Detect which cell encompasses the target text, then output its [X, Y] center coordinate. 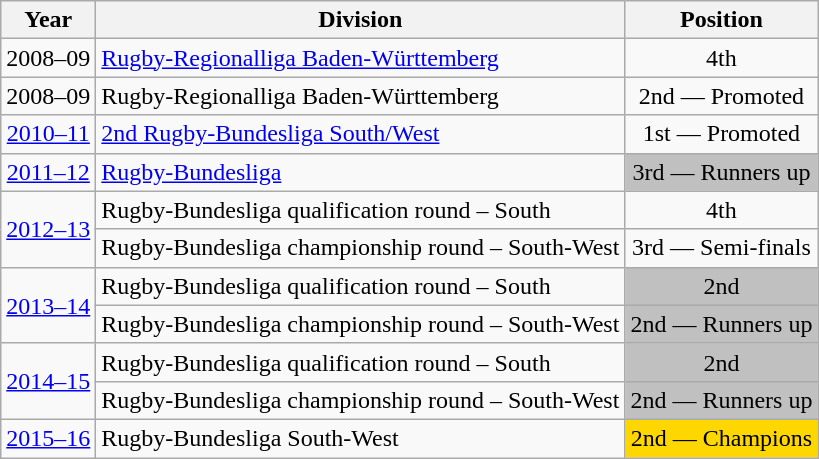
2nd — Promoted [722, 96]
2013–14 [48, 305]
Division [360, 20]
3rd — Runners up [722, 172]
1st — Promoted [722, 134]
2015–16 [48, 438]
2nd Rugby-Bundesliga South/West [360, 134]
Position [722, 20]
Year [48, 20]
2012–13 [48, 229]
2010–11 [48, 134]
3rd — Semi-finals [722, 248]
Rugby-Bundesliga South-West [360, 438]
2014–15 [48, 381]
Rugby-Bundesliga [360, 172]
2011–12 [48, 172]
2nd — Champions [722, 438]
